Find where the given text appears and provide that cell's center as (x, y) coordinate. 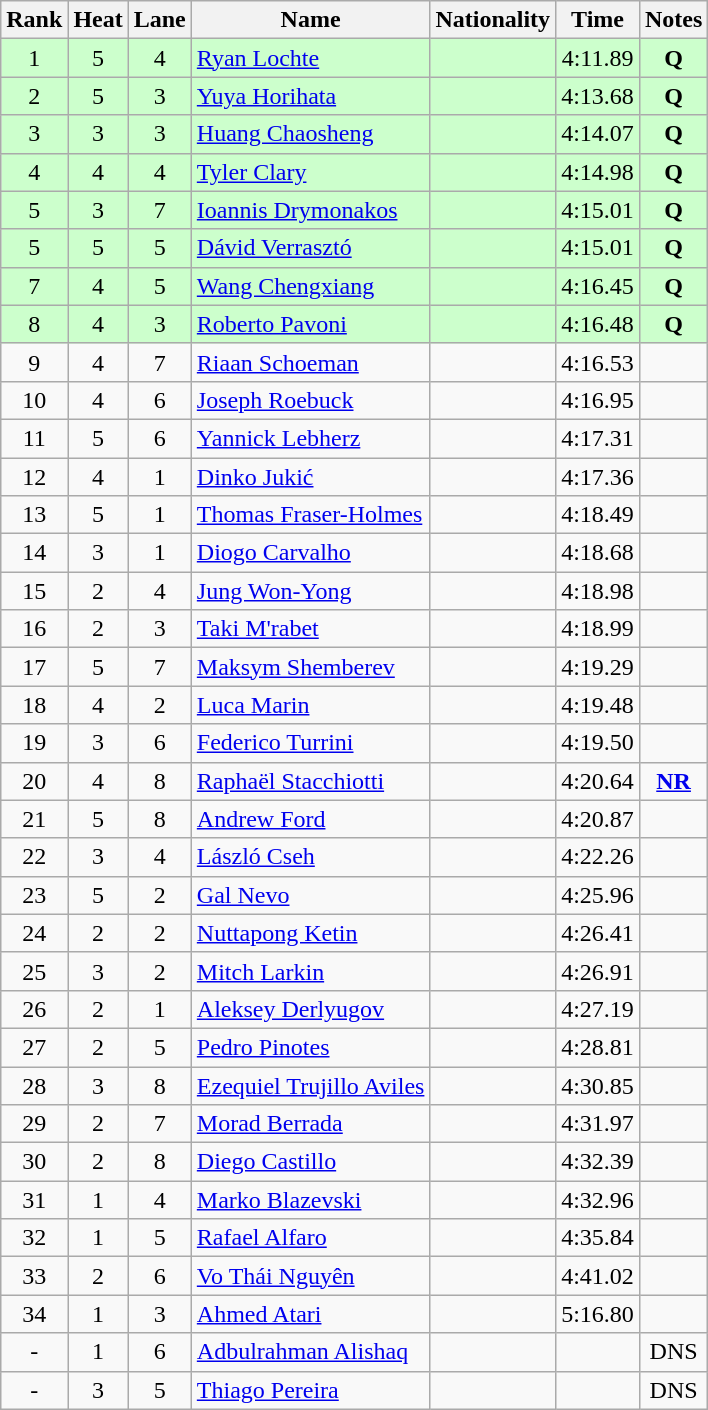
4:20.87 (598, 819)
4:27.19 (598, 1009)
Federico Turrini (310, 743)
5:16.80 (598, 1314)
4:35.84 (598, 1238)
4:14.98 (598, 172)
Marko Blazevski (310, 1200)
Joseph Roebuck (310, 400)
4:16.45 (598, 286)
Luca Marin (310, 705)
Maksym Shemberev (310, 667)
4:19.48 (598, 705)
31 (34, 1200)
Riaan Schoeman (310, 362)
Gal Nevo (310, 895)
4:16.95 (598, 400)
4:30.85 (598, 1085)
Notes (673, 20)
4:22.26 (598, 857)
Thomas Fraser-Holmes (310, 515)
34 (34, 1314)
4:19.29 (598, 667)
Rank (34, 20)
9 (34, 362)
26 (34, 1009)
Jung Won-Yong (310, 591)
Taki M'rabet (310, 629)
4:18.49 (598, 515)
4:28.81 (598, 1047)
4:41.02 (598, 1276)
Raphaël Stacchiotti (310, 781)
Huang Chaosheng (310, 134)
Time (598, 20)
29 (34, 1124)
13 (34, 515)
Ioannis Drymonakos (310, 210)
Yannick Lebherz (310, 438)
24 (34, 933)
Yuya Horihata (310, 96)
Aleksey Derlyugov (310, 1009)
16 (34, 629)
11 (34, 438)
32 (34, 1238)
28 (34, 1085)
22 (34, 857)
4:16.48 (598, 324)
Lane (160, 20)
4:25.96 (598, 895)
25 (34, 971)
30 (34, 1162)
Thiago Pereira (310, 1390)
4:32.39 (598, 1162)
Ahmed Atari (310, 1314)
21 (34, 819)
12 (34, 477)
4:18.98 (598, 591)
NR (673, 781)
4:32.96 (598, 1200)
4:11.89 (598, 58)
20 (34, 781)
4:16.53 (598, 362)
10 (34, 400)
Dávid Verrasztó (310, 248)
Wang Chengxiang (310, 286)
23 (34, 895)
4:20.64 (598, 781)
Rafael Alfaro (310, 1238)
4:31.97 (598, 1124)
4:17.31 (598, 438)
Heat (98, 20)
Diego Castillo (310, 1162)
Pedro Pinotes (310, 1047)
Name (310, 20)
4:18.99 (598, 629)
Nationality (493, 20)
4:14.07 (598, 134)
Diogo Carvalho (310, 553)
4:19.50 (598, 743)
17 (34, 667)
4:26.41 (598, 933)
Vo Thái Nguyên (310, 1276)
15 (34, 591)
Roberto Pavoni (310, 324)
Nuttapong Ketin (310, 933)
László Cseh (310, 857)
Morad Berrada (310, 1124)
Andrew Ford (310, 819)
33 (34, 1276)
Tyler Clary (310, 172)
4:13.68 (598, 96)
Adbulrahman Alishaq (310, 1352)
Dinko Jukić (310, 477)
4:18.68 (598, 553)
Mitch Larkin (310, 971)
14 (34, 553)
18 (34, 705)
4:26.91 (598, 971)
Ryan Lochte (310, 58)
19 (34, 743)
Ezequiel Trujillo Aviles (310, 1085)
27 (34, 1047)
4:17.36 (598, 477)
